Search for the cell housing the specified text and yield its (x, y) center coordinate. 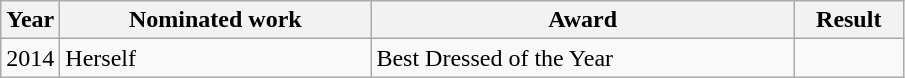
Best Dressed of the Year (583, 58)
2014 (30, 58)
Nominated work (216, 20)
Award (583, 20)
Herself (216, 58)
Result (848, 20)
Year (30, 20)
